Determine the (x, y) coordinate at the center of the cell enclosing the given text.  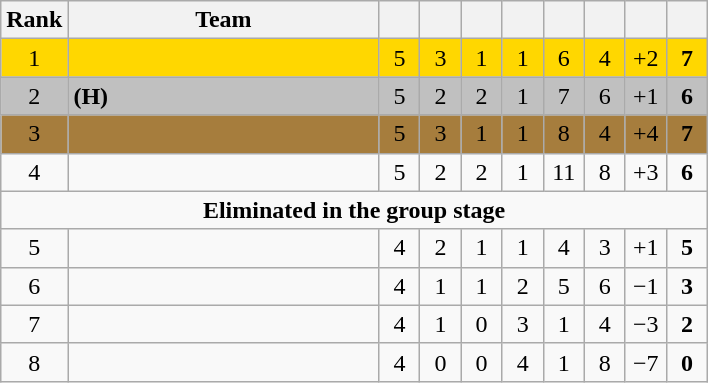
(H) (224, 96)
+4 (646, 134)
Eliminated in the group stage (354, 210)
+2 (646, 58)
11 (564, 172)
Rank (34, 20)
−1 (646, 286)
+3 (646, 172)
−7 (646, 362)
Team (224, 20)
−3 (646, 324)
